Determine the [x, y] coordinate at the center of the cell enclosing the given text.  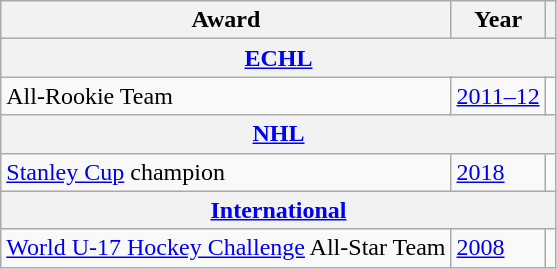
Year [498, 20]
2011–12 [498, 96]
Stanley Cup champion [226, 172]
All-Rookie Team [226, 96]
2008 [498, 248]
International [278, 210]
NHL [278, 134]
Award [226, 20]
World U-17 Hockey Challenge All-Star Team [226, 248]
2018 [498, 172]
ECHL [278, 58]
